Capture the cell that displays the provided text and extract its [X, Y] central coordinate. 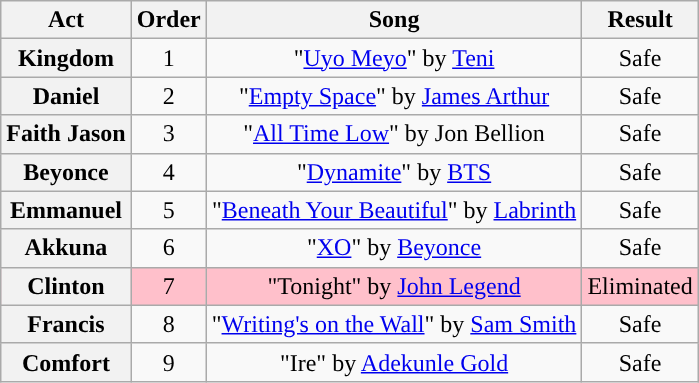
Faith Jason [66, 134]
"Ire" by Adekunle Gold [394, 362]
8 [168, 324]
"Tonight" by John Legend [394, 286]
Result [640, 20]
Song [394, 20]
"XO" by Beyonce [394, 248]
Beyonce [66, 172]
2 [168, 96]
7 [168, 286]
5 [168, 210]
1 [168, 58]
4 [168, 172]
"Beneath Your Beautiful" by Labrinth [394, 210]
"Empty Space" by James Arthur [394, 96]
"Dynamite" by BTS [394, 172]
Eliminated [640, 286]
Daniel [66, 96]
"All Time Low" by Jon Bellion [394, 134]
9 [168, 362]
Kingdom [66, 58]
Francis [66, 324]
"Writing's on the Wall" by Sam Smith [394, 324]
Clinton [66, 286]
3 [168, 134]
Comfort [66, 362]
Order [168, 20]
"Uyo Meyo" by Teni [394, 58]
6 [168, 248]
Act [66, 20]
Akkuna [66, 248]
Emmanuel [66, 210]
